Search for the cell housing the specified text and yield its (X, Y) center coordinate. 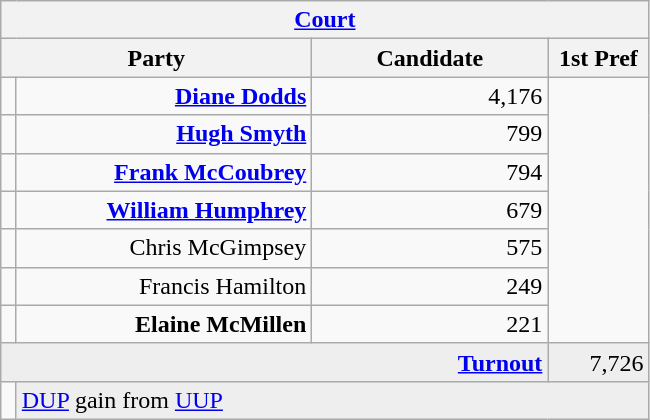
DUP gain from UUP (332, 400)
Frank McCoubrey (164, 172)
7,726 (598, 362)
Turnout (274, 362)
Chris McGimpsey (164, 248)
William Humphrey (164, 210)
Hugh Smyth (164, 134)
679 (430, 210)
Elaine McMillen (164, 324)
Court (325, 20)
4,176 (430, 96)
Francis Hamilton (164, 286)
Diane Dodds (164, 96)
1st Pref (598, 58)
575 (430, 248)
799 (430, 134)
221 (430, 324)
249 (430, 286)
794 (430, 172)
Candidate (430, 58)
Party (156, 58)
